Detect which cell encompasses the target text, then output its [X, Y] center coordinate. 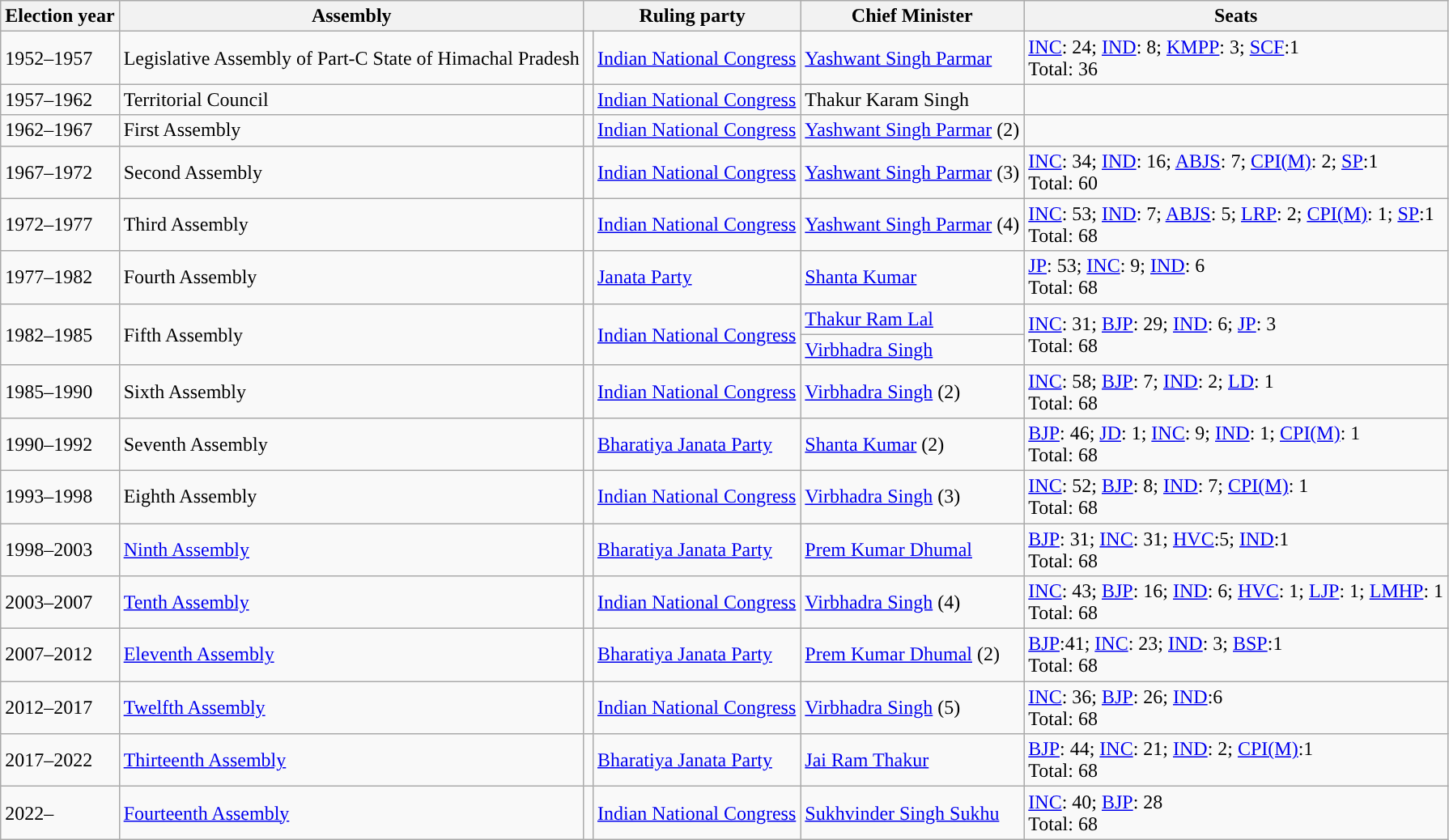
1962–1967 [60, 130]
Territorial Council [351, 100]
Virbhadra Singh [912, 350]
Second Assembly [351, 172]
BJP: 44; INC: 21; IND: 2; CPI(M):1Total: 68 [1236, 761]
INC: 58; BJP: 7; IND: 2; LD: 1Total: 68 [1236, 392]
INC: 31; BJP: 29; IND: 6; JP: 3Total: 68 [1236, 334]
Ninth Assembly [351, 549]
1967–1972 [60, 172]
Yashwant Singh Parmar [912, 58]
BJP:41; INC: 23; IND: 3; BSP:1Total: 68 [1236, 655]
Seats [1236, 16]
Eleventh Assembly [351, 655]
Yashwant Singh Parmar (3) [912, 172]
Eighth Assembly [351, 497]
Election year [60, 16]
Fourteenth Assembly [351, 812]
Fifth Assembly [351, 334]
Legislative Assembly of Part-C State of Himachal Pradesh [351, 58]
INC: 24; IND: 8; KMPP: 3; SCF:1Total: 36 [1236, 58]
BJP: 46; JD: 1; INC: 9; IND: 1; CPI(M): 1Total: 68 [1236, 443]
2012–2017 [60, 707]
1998–2003 [60, 549]
Thirteenth Assembly [351, 761]
1982–1985 [60, 334]
Prem Kumar Dhumal (2) [912, 655]
INC: 36; BJP: 26; IND:6Total: 68 [1236, 707]
Fourth Assembly [351, 277]
1985–1990 [60, 392]
INC: 40; BJP: 28Total: 68 [1236, 812]
INC: 43; BJP: 16; IND: 6; HVC: 1; LJP: 1; LMHP: 1Total: 68 [1236, 602]
INC: 52; BJP: 8; IND: 7; CPI(M): 1Total: 68 [1236, 497]
Chief Minister [912, 16]
2022– [60, 812]
1957–1962 [60, 100]
Shanta Kumar (2) [912, 443]
Virbhadra Singh (2) [912, 392]
Sukhvinder Singh Sukhu [912, 812]
1972–1977 [60, 225]
BJP: 31; INC: 31; HVC:5; IND:1Total: 68 [1236, 549]
Assembly [351, 16]
2007–2012 [60, 655]
Virbhadra Singh (3) [912, 497]
Thakur Ram Lal [912, 319]
INC: 34; IND: 16; ABJS: 7; CPI(M): 2; SP:1Total: 60 [1236, 172]
First Assembly [351, 130]
1977–1982 [60, 277]
Prem Kumar Dhumal [912, 549]
1990–1992 [60, 443]
INC: 53; IND: 7; ABJS: 5; LRP: 2; CPI(M): 1; SP:1Total: 68 [1236, 225]
Virbhadra Singh (5) [912, 707]
Seventh Assembly [351, 443]
JP: 53; INC: 9; IND: 6Total: 68 [1236, 277]
Yashwant Singh Parmar (2) [912, 130]
Jai Ram Thakur [912, 761]
Virbhadra Singh (4) [912, 602]
1993–1998 [60, 497]
Ruling party [691, 16]
Thakur Karam Singh [912, 100]
Janata Party [696, 277]
2017–2022 [60, 761]
2003–2007 [60, 602]
Tenth Assembly [351, 602]
Sixth Assembly [351, 392]
Shanta Kumar [912, 277]
Twelfth Assembly [351, 707]
Third Assembly [351, 225]
1952–1957 [60, 58]
Yashwant Singh Parmar (4) [912, 225]
